Capture the cell that displays the provided text and extract its (x, y) central coordinate. 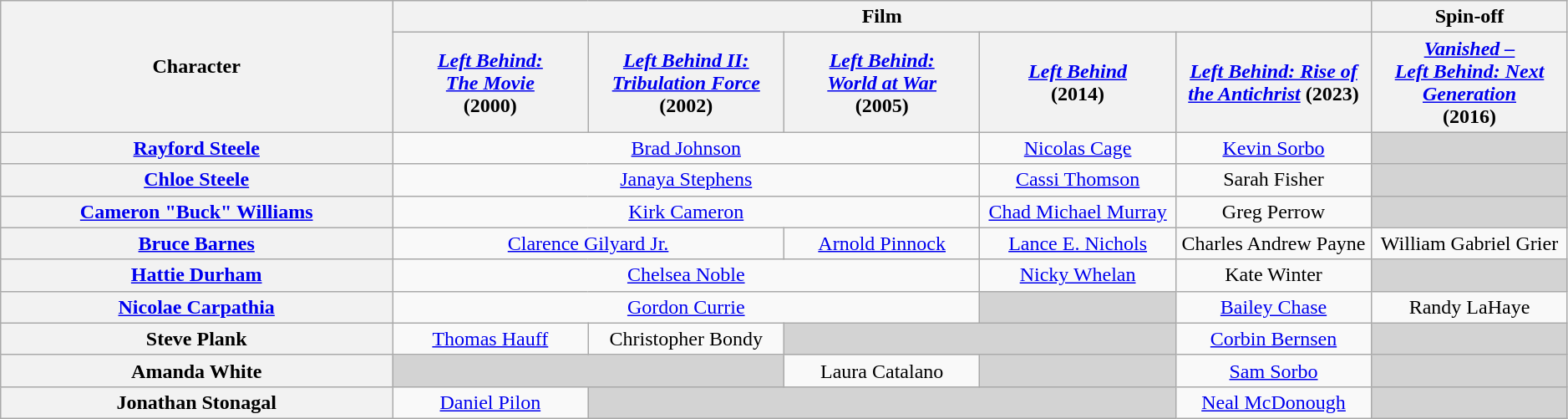
Chelsea Noble (687, 275)
Spin-off (1470, 17)
Kevin Sorbo (1273, 148)
Left Behind: Rise of the Antichrist (2023) (1273, 82)
Bailey Chase (1273, 307)
Kate Winter (1273, 275)
Steve Plank (197, 339)
Cameron "Buck" Williams (197, 212)
Nicolae Carpathia (197, 307)
Clarence Gilyard Jr. (588, 243)
Amanda White (197, 370)
Left Behind:World at War (2005) (881, 82)
Laura Catalano (881, 370)
Left Behind II:Tribulation Force (2002) (686, 82)
Sam Sorbo (1273, 370)
Left Behind (2014) (1078, 82)
Neal McDonough (1273, 402)
Left Behind:The Movie (2000) (490, 82)
Charles Andrew Payne (1273, 243)
Rayford Steele (197, 148)
Randy LaHaye (1470, 307)
Christopher Bondy (686, 339)
Chloe Steele (197, 180)
Gordon Currie (687, 307)
Kirk Cameron (687, 212)
Greg Perrow (1273, 212)
Character (197, 67)
Film (882, 17)
Chad Michael Murray (1078, 212)
Bruce Barnes (197, 243)
Nicolas Cage (1078, 148)
Corbin Bernsen (1273, 339)
Nicky Whelan (1078, 275)
Jonathan Stonagal (197, 402)
Arnold Pinnock (881, 243)
Vanished – Left Behind: Next Generation (2016) (1470, 82)
Janaya Stephens (687, 180)
Brad Johnson (687, 148)
Sarah Fisher (1273, 180)
Cassi Thomson (1078, 180)
Thomas Hauff (490, 339)
Hattie Durham (197, 275)
William Gabriel Grier (1470, 243)
Lance E. Nichols (1078, 243)
Daniel Pilon (490, 402)
